Locate the cell with the specified text and output its (X, Y) center coordinate. 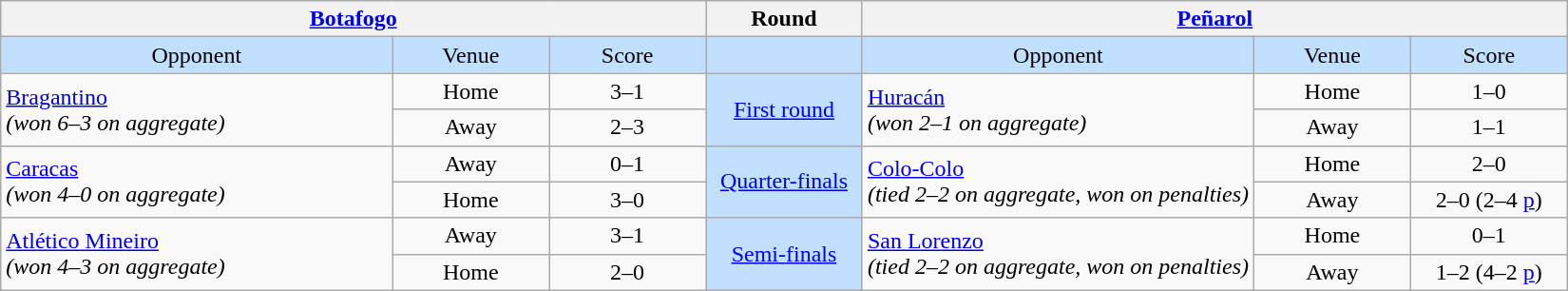
1–2 (4–2 p) (1488, 272)
Botafogo (354, 19)
Peñarol (1214, 19)
Quarter-finals (785, 182)
1–1 (1488, 127)
3–0 (627, 200)
Huracán(won 2–1 on aggregate) (1058, 109)
Semi-finals (785, 254)
Caracas(won 4–0 on aggregate) (197, 182)
Bragantino(won 6–3 on aggregate) (197, 109)
Atlético Mineiro(won 4–3 on aggregate) (197, 254)
2–0 (2–4 p) (1488, 200)
1–0 (1488, 91)
Round (785, 19)
First round (785, 109)
San Lorenzo(tied 2–2 on aggregate, won on penalties) (1058, 254)
Colo-Colo(tied 2–2 on aggregate, won on penalties) (1058, 182)
2–3 (627, 127)
